Return the [x, y] coordinate for the center point of the cell that contains the specified text.  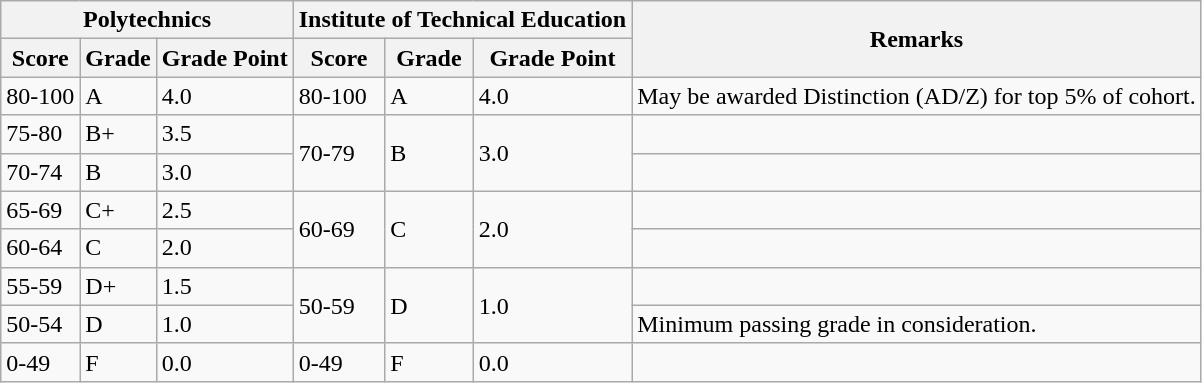
60-64 [40, 248]
B+ [118, 134]
65-69 [40, 210]
D+ [118, 286]
1.5 [224, 286]
Minimum passing grade in consideration. [917, 324]
75-80 [40, 134]
70-74 [40, 172]
C+ [118, 210]
May be awarded Distinction (AD/Z) for top 5% of cohort. [917, 96]
50-54 [40, 324]
70-79 [338, 153]
55-59 [40, 286]
Institute of Technical Education [462, 20]
50-59 [338, 305]
Polytechnics [147, 20]
60-69 [338, 229]
Remarks [917, 39]
3.5 [224, 134]
2.5 [224, 210]
